Return the [X, Y] coordinate for the center point of the cell that contains the specified text.  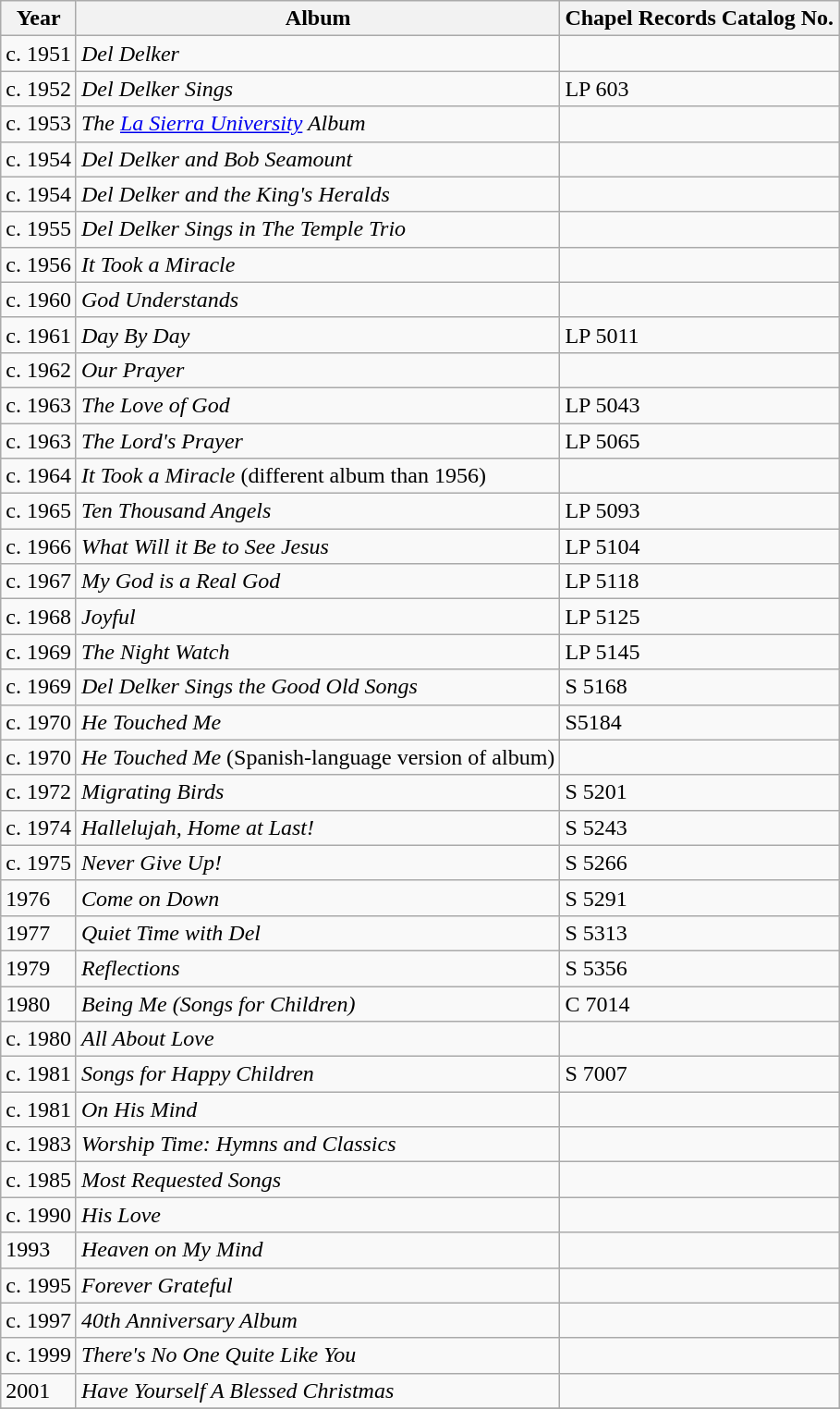
c. 1962 [39, 370]
The Love of God [318, 405]
LP 5104 [700, 546]
c. 1960 [39, 300]
Most Requested Songs [318, 1180]
c. 1953 [39, 124]
LP 5093 [700, 511]
C 7014 [700, 1003]
S 5201 [700, 792]
c. 1999 [39, 1355]
40th Anniversary Album [318, 1320]
Day By Day [318, 335]
2001 [39, 1391]
Forever Grateful [318, 1285]
c. 1985 [39, 1180]
Year [39, 18]
1976 [39, 898]
S 5266 [700, 863]
c. 1975 [39, 863]
On His Mind [318, 1109]
c. 1966 [39, 546]
He Touched Me (Spanish-language version of album) [318, 757]
LP 5145 [700, 652]
S 7007 [700, 1074]
Chapel Records Catalog No. [700, 18]
His Love [318, 1215]
Songs for Happy Children [318, 1074]
c. 1983 [39, 1145]
The La Sierra University Album [318, 124]
My God is a Real God [318, 582]
c. 1995 [39, 1285]
1977 [39, 933]
1979 [39, 968]
He Touched Me [318, 722]
What Will it Be to See Jesus [318, 546]
c. 1990 [39, 1215]
It Took a Miracle (different album than 1956) [318, 476]
Have Yourself A Blessed Christmas [318, 1391]
c. 1967 [39, 582]
c. 1972 [39, 792]
Never Give Up! [318, 863]
LP 5011 [700, 335]
LP 603 [700, 89]
S 5356 [700, 968]
S 5291 [700, 898]
c. 1980 [39, 1039]
1993 [39, 1250]
c. 1964 [39, 476]
c. 1951 [39, 54]
c. 1955 [39, 229]
Migrating Birds [318, 792]
Del Delker and Bob Seamount [318, 159]
It Took a Miracle [318, 264]
Reflections [318, 968]
Del Delker [318, 54]
Come on Down [318, 898]
LP 5118 [700, 582]
Worship Time: Hymns and Classics [318, 1145]
LP 5065 [700, 441]
S 5313 [700, 933]
S5184 [700, 722]
Our Prayer [318, 370]
c. 1952 [39, 89]
c. 1974 [39, 827]
Album [318, 18]
Hallelujah, Home at Last! [318, 827]
c. 1956 [39, 264]
Del Delker and the King's Heralds [318, 194]
c. 1965 [39, 511]
God Understands [318, 300]
S 5243 [700, 827]
Del Delker Sings the Good Old Songs [318, 687]
LP 5125 [700, 617]
c. 1961 [39, 335]
Quiet Time with Del [318, 933]
There's No One Quite Like You [318, 1355]
All About Love [318, 1039]
Joyful [318, 617]
Del Delker Sings [318, 89]
Del Delker Sings in The Temple Trio [318, 229]
The Night Watch [318, 652]
LP 5043 [700, 405]
c. 1997 [39, 1320]
Being Me (Songs for Children) [318, 1003]
Heaven on My Mind [318, 1250]
The Lord's Prayer [318, 441]
S 5168 [700, 687]
Ten Thousand Angels [318, 511]
1980 [39, 1003]
c. 1968 [39, 617]
